Locate the cell with the specified text and output its [X, Y] center coordinate. 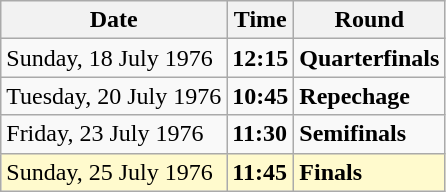
Round [370, 20]
11:30 [260, 134]
10:45 [260, 96]
Sunday, 18 July 1976 [114, 58]
Date [114, 20]
Quarterfinals [370, 58]
Sunday, 25 July 1976 [114, 172]
12:15 [260, 58]
Tuesday, 20 July 1976 [114, 96]
Friday, 23 July 1976 [114, 134]
Repechage [370, 96]
Semifinals [370, 134]
Finals [370, 172]
Time [260, 20]
11:45 [260, 172]
